For the text-containing cell, return its midpoint in (x, y) coordinate format. 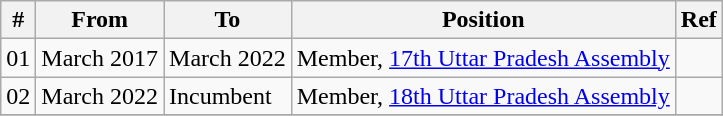
Position (483, 20)
March 2017 (100, 58)
01 (18, 58)
Member, 18th Uttar Pradesh Assembly (483, 96)
# (18, 20)
From (100, 20)
Ref (698, 20)
02 (18, 96)
Member, 17th Uttar Pradesh Assembly (483, 58)
Incumbent (228, 96)
To (228, 20)
